Scan for the cell matching the given text and deliver its [x, y] coordinate at center. 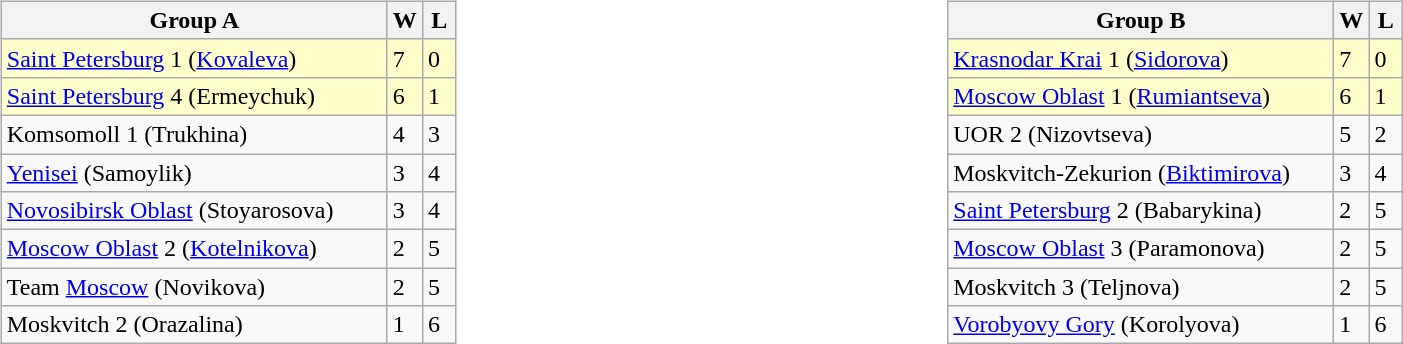
Moskvitch 2 (Orazalina) [194, 325]
Krasnodar Krai 1 (Sidorova) [1141, 58]
Saint Petersburg 2 (Babarykina) [1141, 211]
Novosibirsk Oblast (Stoyarosova) [194, 211]
UOR 2 (Nizovtseva) [1141, 134]
Vorobyovy Gory (Korolyova) [1141, 325]
Moscow Oblast 2 (Kotelnikova) [194, 249]
Moskvitch-Zekurion (Biktimirova) [1141, 173]
Moscow Oblast 1 (Rumiantseva) [1141, 96]
Moskvitch 3 (Teljnova) [1141, 287]
Group B [1141, 20]
Komsomoll 1 (Trukhina) [194, 134]
Saint Petersburg 4 (Ermeychuk) [194, 96]
Yenisei (Samoylik) [194, 173]
Group A [194, 20]
Moscow Oblast 3 (Paramonova) [1141, 249]
Saint Petersburg 1 (Kovaleva) [194, 58]
Team Moscow (Novikova) [194, 287]
